From the cell containing the given text, extract its center point as [X, Y] coordinate. 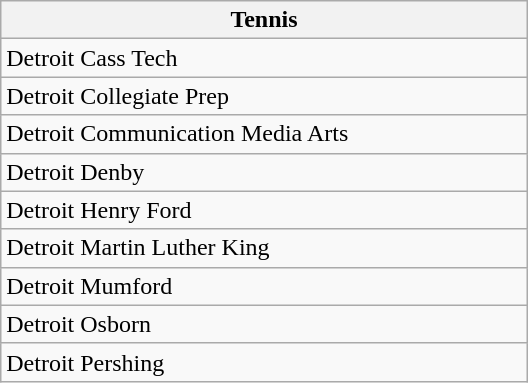
Tennis [264, 20]
Detroit Osborn [264, 324]
Detroit Henry Ford [264, 210]
Detroit Mumford [264, 286]
Detroit Cass Tech [264, 58]
Detroit Communication Media Arts [264, 134]
Detroit Pershing [264, 362]
Detroit Denby [264, 172]
Detroit Martin Luther King [264, 248]
Detroit Collegiate Prep [264, 96]
